Locate the cell with the specified text and output its [X, Y] center coordinate. 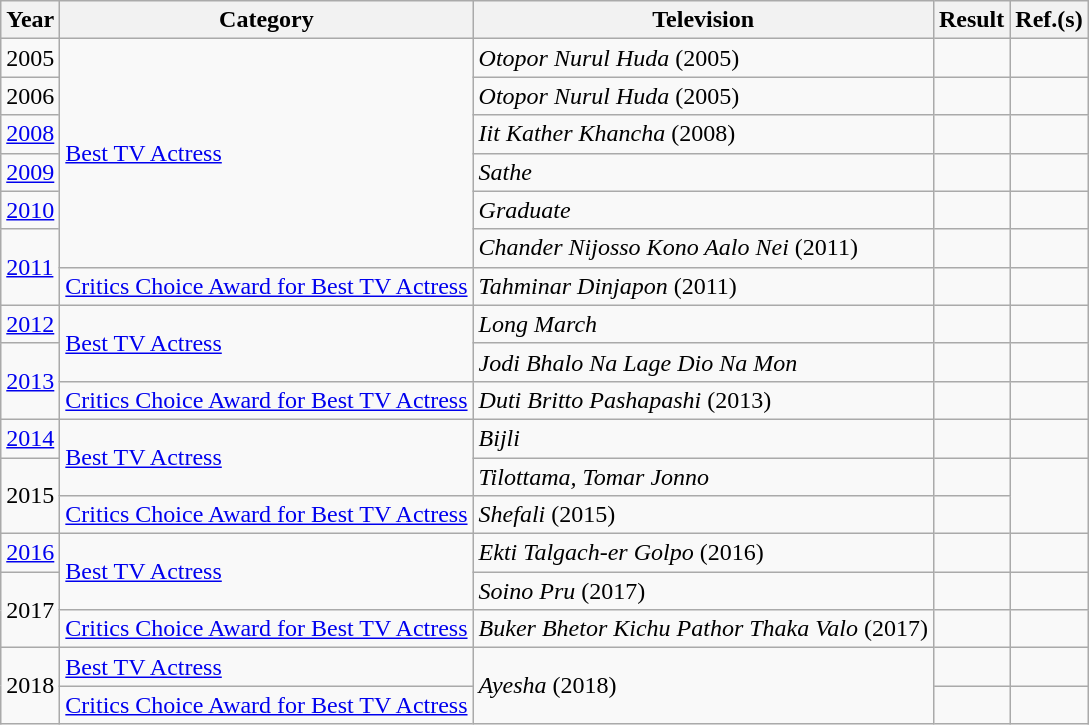
Tilottama, Tomar Jonno [703, 477]
Soino Pru (2017) [703, 591]
2009 [30, 172]
Ayesha (2018) [703, 686]
Television [703, 20]
Jodi Bhalo Na Lage Dio Na Mon [703, 362]
Shefali (2015) [703, 515]
2006 [30, 96]
Sathe [703, 172]
Chander Nijosso Kono Aalo Nei (2011) [703, 248]
Graduate [703, 210]
Result [971, 20]
Iit Kather Khancha (2008) [703, 134]
2008 [30, 134]
Ref.(s) [1049, 20]
Bijli [703, 438]
2016 [30, 553]
Duti Britto Pashapashi (2013) [703, 400]
2015 [30, 496]
2018 [30, 686]
2005 [30, 58]
Tahminar Dinjapon (2011) [703, 286]
Long March [703, 324]
2017 [30, 610]
2010 [30, 210]
Year [30, 20]
2014 [30, 438]
Buker Bhetor Kichu Pathor Thaka Valo (2017) [703, 629]
2012 [30, 324]
Category [266, 20]
2011 [30, 267]
2013 [30, 381]
Ekti Talgach-er Golpo (2016) [703, 553]
